For the text-containing cell, return its midpoint in (X, Y) coordinate format. 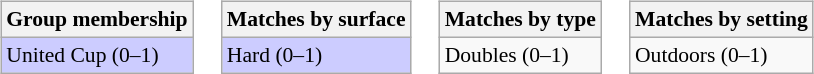
Matches by type (520, 20)
Matches by setting (722, 20)
Hard (0–1) (316, 55)
Group membership (96, 20)
Matches by surface (316, 20)
Outdoors (0–1) (722, 55)
United Cup (0–1) (96, 55)
Doubles (0–1) (520, 55)
